Output the [X, Y] coordinate of the center of the cell containing the given text.  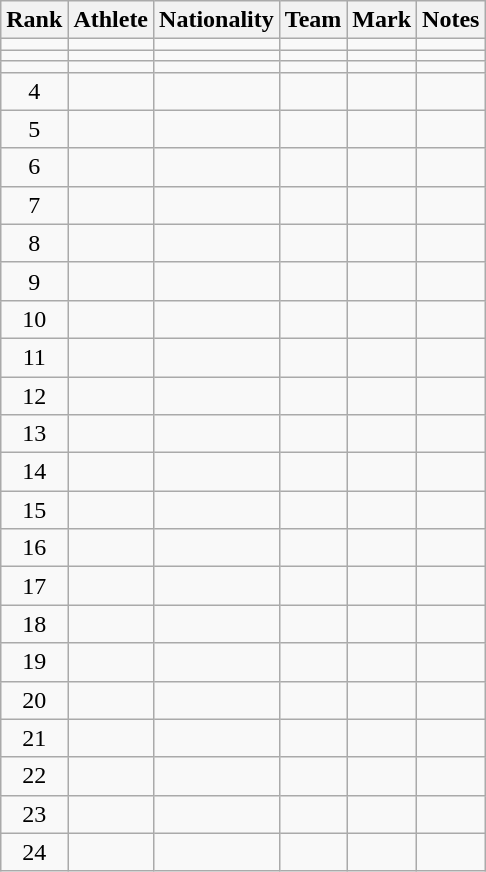
17 [34, 586]
8 [34, 243]
Mark [382, 20]
Athlete [111, 20]
21 [34, 738]
12 [34, 395]
Team [313, 20]
24 [34, 852]
6 [34, 167]
Notes [451, 20]
14 [34, 472]
5 [34, 129]
Rank [34, 20]
15 [34, 510]
22 [34, 776]
18 [34, 624]
10 [34, 319]
16 [34, 548]
7 [34, 205]
20 [34, 700]
13 [34, 434]
23 [34, 814]
Nationality [217, 20]
4 [34, 91]
9 [34, 281]
11 [34, 357]
19 [34, 662]
